Find where the given text appears and provide that cell's center as (x, y) coordinate. 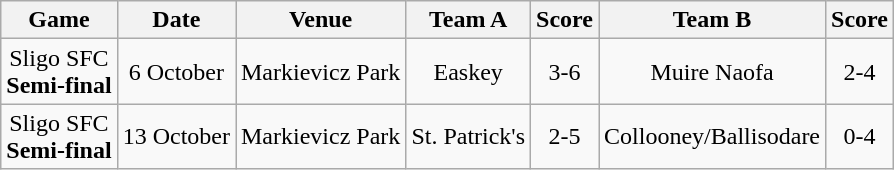
Team B (712, 20)
St. Patrick's (468, 136)
0-4 (860, 136)
Team A (468, 20)
2-5 (565, 136)
Date (176, 20)
Game (59, 20)
Muire Naofa (712, 72)
13 October (176, 136)
2-4 (860, 72)
Collooney/Ballisodare (712, 136)
Easkey (468, 72)
Venue (321, 20)
3-6 (565, 72)
6 October (176, 72)
